Return (x, y) of the center of cell containing provided text 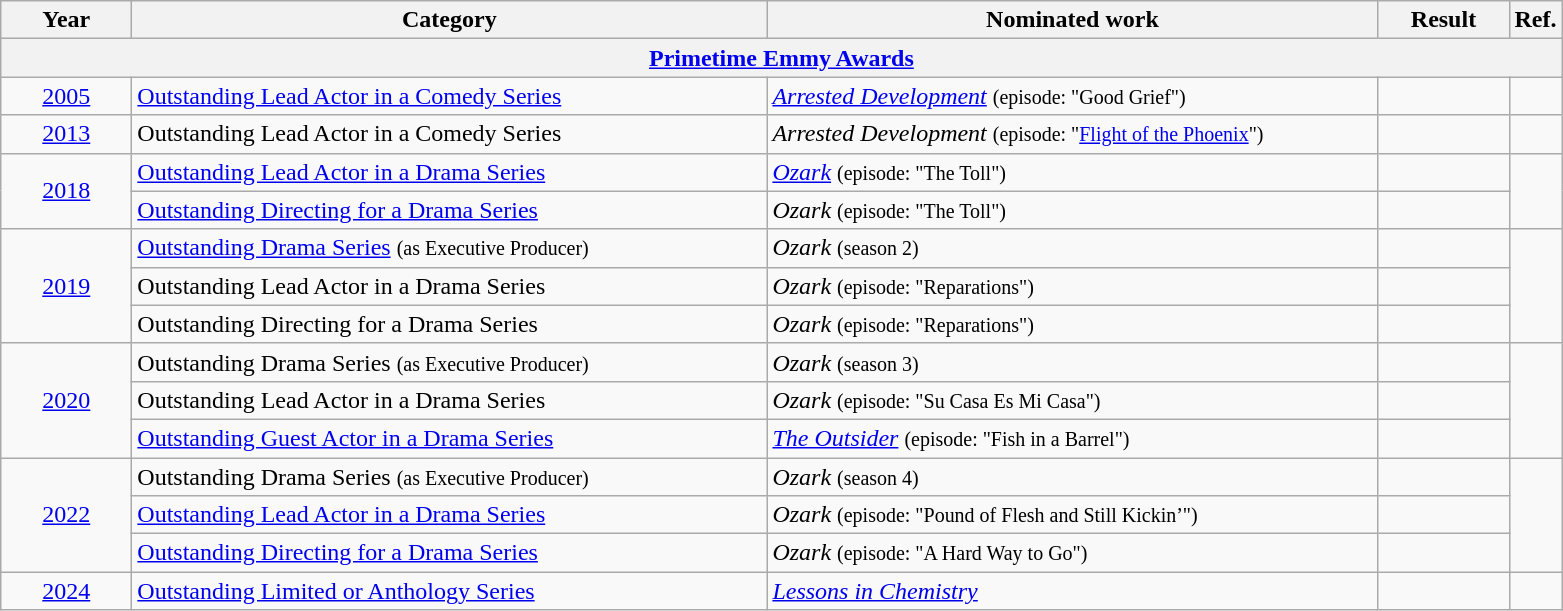
Lessons in Chemistry (1072, 591)
Result (1444, 20)
Outstanding Limited or Anthology Series (450, 591)
2022 (66, 515)
Arrested Development (episode: "Flight of the Phoenix") (1072, 134)
Ozark (season 4) (1072, 477)
Primetime Emmy Awards (782, 58)
2019 (66, 286)
Category (450, 20)
Ref. (1536, 20)
Ozark (season 2) (1072, 248)
Arrested Development (episode: "Good Grief") (1072, 96)
Ozark (episode: "A Hard Way to Go") (1072, 553)
The Outsider (episode: "Fish in a Barrel") (1072, 438)
2020 (66, 400)
Ozark (episode: "Su Casa Es Mi Casa") (1072, 400)
2018 (66, 191)
2005 (66, 96)
Nominated work (1072, 20)
Ozark (season 3) (1072, 362)
2013 (66, 134)
Ozark (episode: "Pound of Flesh and Still Kickin’") (1072, 515)
Outstanding Guest Actor in a Drama Series (450, 438)
Year (66, 20)
2024 (66, 591)
